Output the [X, Y] coordinate of the center of the cell containing the given text.  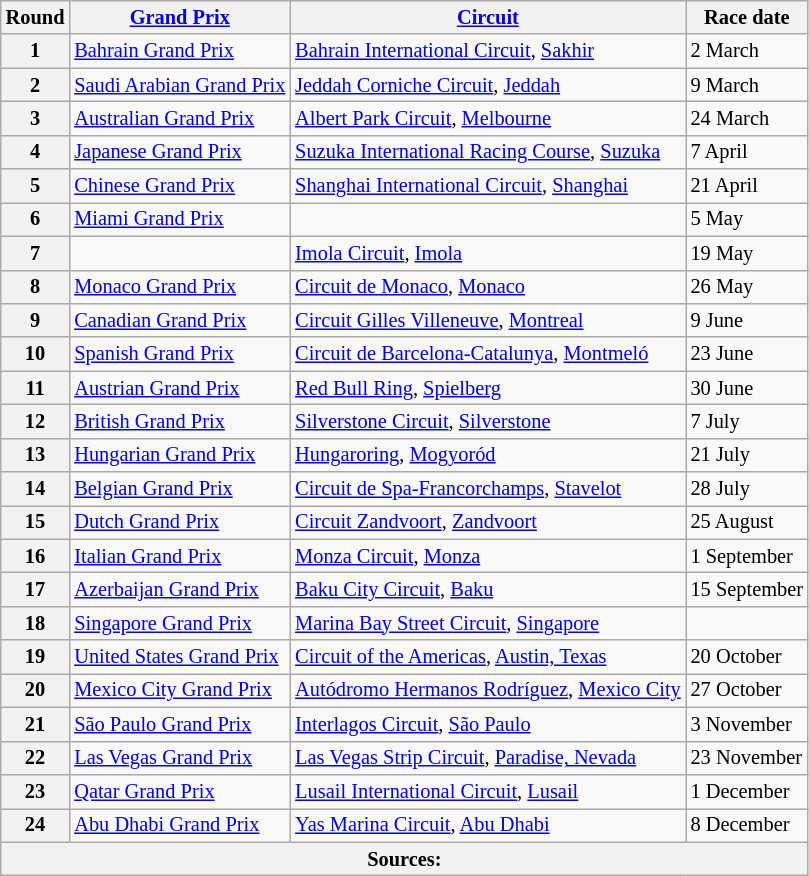
9 June [747, 320]
11 [36, 388]
23 [36, 791]
Monza Circuit, Monza [488, 556]
8 [36, 287]
Japanese Grand Prix [180, 152]
Belgian Grand Prix [180, 489]
Suzuka International Racing Course, Suzuka [488, 152]
United States Grand Prix [180, 657]
24 March [747, 118]
23 November [747, 758]
Monaco Grand Prix [180, 287]
Hungarian Grand Prix [180, 455]
Chinese Grand Prix [180, 186]
Race date [747, 17]
Dutch Grand Prix [180, 522]
15 September [747, 589]
Australian Grand Prix [180, 118]
23 June [747, 354]
22 [36, 758]
Abu Dhabi Grand Prix [180, 825]
Sources: [404, 859]
15 [36, 522]
20 October [747, 657]
Hungaroring, Mogyoród [488, 455]
2 [36, 85]
9 [36, 320]
4 [36, 152]
25 August [747, 522]
21 [36, 724]
10 [36, 354]
12 [36, 421]
Circuit de Barcelona-Catalunya, Montmeló [488, 354]
5 [36, 186]
Spanish Grand Prix [180, 354]
13 [36, 455]
Red Bull Ring, Spielberg [488, 388]
8 December [747, 825]
3 November [747, 724]
14 [36, 489]
20 [36, 690]
19 May [747, 253]
Azerbaijan Grand Prix [180, 589]
Italian Grand Prix [180, 556]
Jeddah Corniche Circuit, Jeddah [488, 85]
Shanghai International Circuit, Shanghai [488, 186]
28 July [747, 489]
Autódromo Hermanos Rodríguez, Mexico City [488, 690]
São Paulo Grand Prix [180, 724]
Imola Circuit, Imola [488, 253]
Yas Marina Circuit, Abu Dhabi [488, 825]
26 May [747, 287]
Baku City Circuit, Baku [488, 589]
Lusail International Circuit, Lusail [488, 791]
Interlagos Circuit, São Paulo [488, 724]
1 December [747, 791]
Circuit Zandvoort, Zandvoort [488, 522]
21 July [747, 455]
19 [36, 657]
7 July [747, 421]
24 [36, 825]
Las Vegas Strip Circuit, Paradise, Nevada [488, 758]
Round [36, 17]
Bahrain Grand Prix [180, 51]
Circuit of the Americas, Austin, Texas [488, 657]
17 [36, 589]
British Grand Prix [180, 421]
2 March [747, 51]
Singapore Grand Prix [180, 623]
27 October [747, 690]
Circuit [488, 17]
21 April [747, 186]
9 March [747, 85]
1 September [747, 556]
Qatar Grand Prix [180, 791]
Canadian Grand Prix [180, 320]
Las Vegas Grand Prix [180, 758]
3 [36, 118]
Silverstone Circuit, Silverstone [488, 421]
Miami Grand Prix [180, 219]
7 April [747, 152]
Albert Park Circuit, Melbourne [488, 118]
6 [36, 219]
Circuit de Spa-Francorchamps, Stavelot [488, 489]
18 [36, 623]
Austrian Grand Prix [180, 388]
Bahrain International Circuit, Sakhir [488, 51]
16 [36, 556]
Circuit Gilles Villeneuve, Montreal [488, 320]
30 June [747, 388]
5 May [747, 219]
Mexico City Grand Prix [180, 690]
Marina Bay Street Circuit, Singapore [488, 623]
Circuit de Monaco, Monaco [488, 287]
Saudi Arabian Grand Prix [180, 85]
Grand Prix [180, 17]
1 [36, 51]
7 [36, 253]
